Determine the (X, Y) coordinate at the center of the cell enclosing the given text.  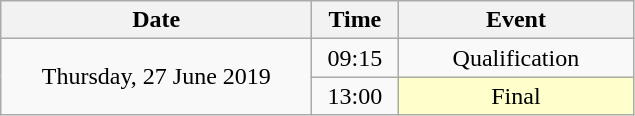
13:00 (355, 96)
Event (516, 20)
Date (156, 20)
09:15 (355, 58)
Qualification (516, 58)
Final (516, 96)
Thursday, 27 June 2019 (156, 77)
Time (355, 20)
